Capture the cell that displays the provided text and extract its (X, Y) central coordinate. 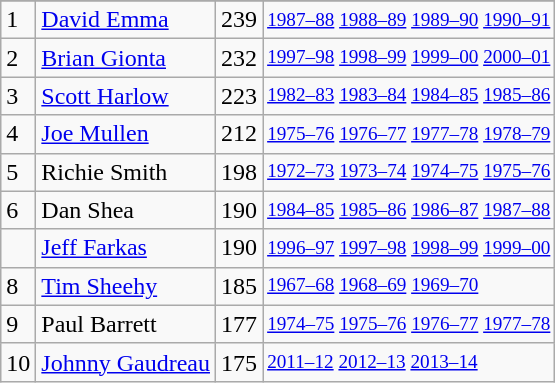
1982–83 1983–84 1984–85 1985–86 (409, 96)
1984–85 1985–86 1986–87 1987–88 (409, 210)
Brian Gionta (126, 58)
David Emma (126, 20)
2 (18, 58)
Jeff Farkas (126, 248)
1997–98 1998–99 1999–00 2000–01 (409, 58)
1975–76 1976–77 1977–78 1978–79 (409, 134)
8 (18, 286)
239 (240, 20)
Scott Harlow (126, 96)
9 (18, 324)
185 (240, 286)
177 (240, 324)
2011–12 2012–13 2013–14 (409, 362)
Richie Smith (126, 172)
10 (18, 362)
223 (240, 96)
Dan Shea (126, 210)
1967–68 1968–69 1969–70 (409, 286)
175 (240, 362)
Johnny Gaudreau (126, 362)
1 (18, 20)
4 (18, 134)
1974–75 1975–76 1976–77 1977–78 (409, 324)
212 (240, 134)
198 (240, 172)
6 (18, 210)
1972–73 1973–74 1974–75 1975–76 (409, 172)
Joe Mullen (126, 134)
Paul Barrett (126, 324)
3 (18, 96)
1987–88 1988–89 1989–90 1990–91 (409, 20)
232 (240, 58)
Tim Sheehy (126, 286)
1996–97 1997–98 1998–99 1999–00 (409, 248)
5 (18, 172)
